Pinpoint the cell where the given text exists, returning its (x, y) midpoint coordinate. 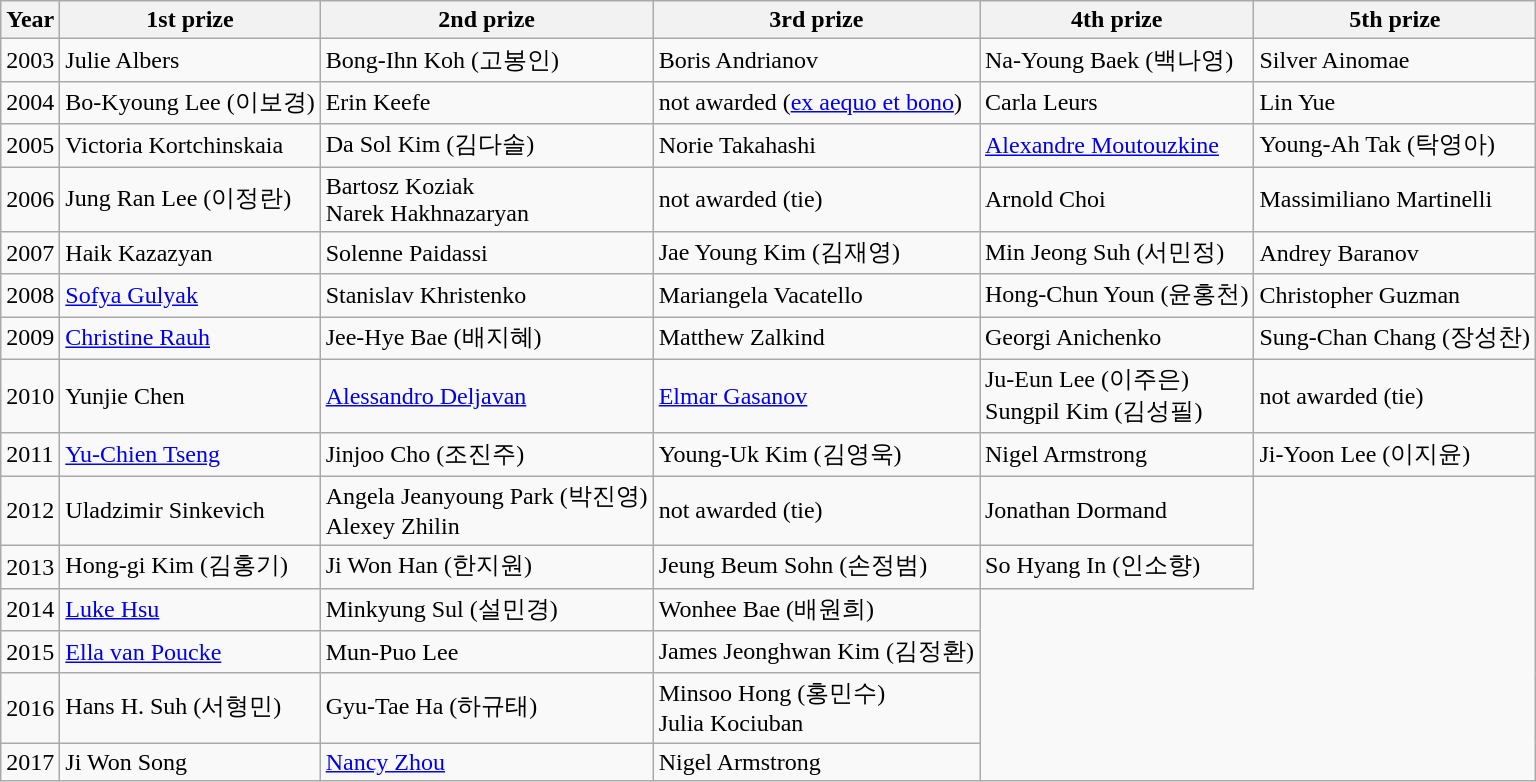
Da Sol Kim (김다솔) (486, 146)
2010 (30, 396)
Boris Andrianov (816, 60)
3rd prize (816, 20)
Haik Kazazyan (190, 254)
Mariangela Vacatello (816, 296)
Erin Keefe (486, 102)
Bong-Ihn Koh (고봉인) (486, 60)
Minkyung Sul (설민경) (486, 610)
So Hyang In (인소향) (1117, 566)
Ji Won Han (한지원) (486, 566)
Hong-gi Kim (김홍기) (190, 566)
Julie Albers (190, 60)
Norie Takahashi (816, 146)
2017 (30, 762)
Hans H. Suh (서형민) (190, 708)
2004 (30, 102)
Luke Hsu (190, 610)
Carla Leurs (1117, 102)
Jung Ran Lee (이정란) (190, 198)
Ji-Yoon Lee (이지윤) (1395, 454)
2015 (30, 652)
2013 (30, 566)
Sung-Chan Chang (장성찬) (1395, 338)
Angela Jeanyoung Park (박진영)Alexey Zhilin (486, 511)
2006 (30, 198)
Georgi Anichenko (1117, 338)
2007 (30, 254)
Silver Ainomae (1395, 60)
Stanislav Khristenko (486, 296)
Jeung Beum Sohn (손정범) (816, 566)
Wonhee Bae (배원희) (816, 610)
Solenne Paidassi (486, 254)
Andrey Baranov (1395, 254)
2011 (30, 454)
Jee-Hye Bae (배지혜) (486, 338)
Gyu-Tae Ha (하규태) (486, 708)
Young-Ah Tak (탁영아) (1395, 146)
1st prize (190, 20)
Jinjoo Cho (조진주) (486, 454)
Year (30, 20)
2009 (30, 338)
Jonathan Dormand (1117, 511)
Min Jeong Suh (서민정) (1117, 254)
Victoria Kortchinskaia (190, 146)
Nancy Zhou (486, 762)
Elmar Gasanov (816, 396)
Christopher Guzman (1395, 296)
Lin Yue (1395, 102)
2008 (30, 296)
Na-Young Baek (백나영) (1117, 60)
Matthew Zalkind (816, 338)
Alessandro Deljavan (486, 396)
Bo-Kyoung Lee (이보경) (190, 102)
2nd prize (486, 20)
2005 (30, 146)
2014 (30, 610)
Bartosz KoziakNarek Hakhnazaryan (486, 198)
Jae Young Kim (김재영) (816, 254)
Young-Uk Kim (김영욱) (816, 454)
Ju-Eun Lee (이주은)Sungpil Kim (김성필) (1117, 396)
Massimiliano Martinelli (1395, 198)
Yu-Chien Tseng (190, 454)
2003 (30, 60)
not awarded (ex aequo et bono) (816, 102)
4th prize (1117, 20)
Minsoo Hong (홍민수)Julia Kociuban (816, 708)
Yunjie Chen (190, 396)
Ella van Poucke (190, 652)
Uladzimir Sinkevich (190, 511)
Christine Rauh (190, 338)
Sofya Gulyak (190, 296)
5th prize (1395, 20)
Arnold Choi (1117, 198)
2016 (30, 708)
2012 (30, 511)
Hong-Chun Youn (윤홍천) (1117, 296)
Mun-Puo Lee (486, 652)
James Jeonghwan Kim (김정환) (816, 652)
Ji Won Song (190, 762)
Alexandre Moutouzkine (1117, 146)
